Identify which cell holds the provided text, then report its (X, Y) central coordinate. 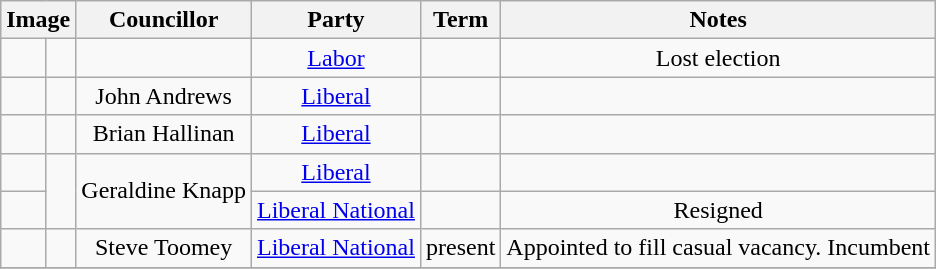
Image (38, 20)
Notes (718, 20)
Lost election (718, 58)
Steve Toomey (164, 248)
Resigned (718, 210)
Term (460, 20)
Party (336, 20)
Geraldine Knapp (164, 191)
John Andrews (164, 96)
Appointed to fill casual vacancy. Incumbent (718, 248)
Councillor (164, 20)
present (460, 248)
Labor (336, 58)
Brian Hallinan (164, 134)
